Capture the cell that displays the provided text and extract its [x, y] central coordinate. 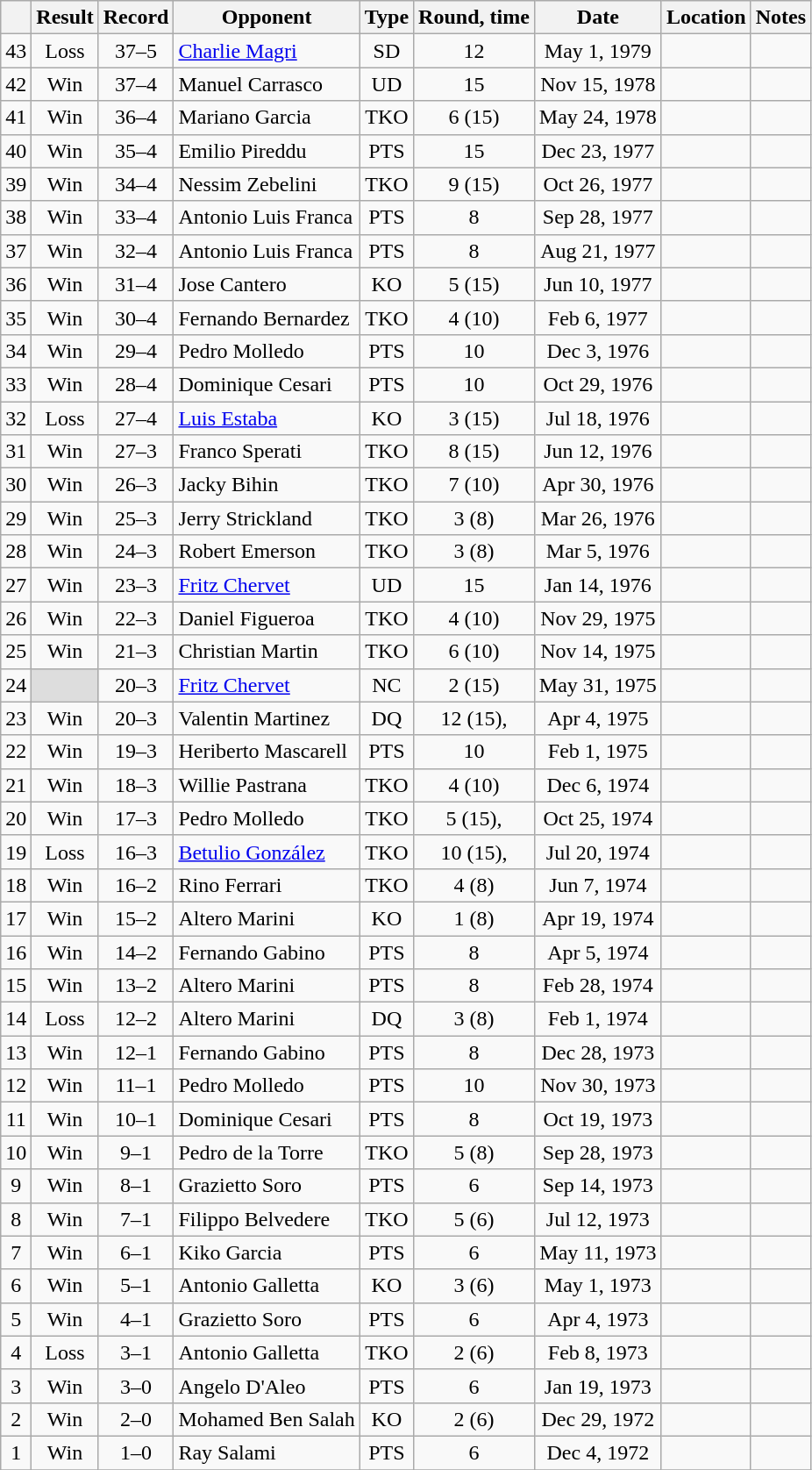
34 [16, 351]
12–2 [136, 1019]
2–0 [136, 1419]
26–3 [136, 485]
Apr 4, 1973 [598, 1319]
27–3 [136, 452]
Notes [780, 18]
Fernando Bernardez [267, 318]
17–3 [136, 818]
Pedro de la Torre [267, 1152]
3–1 [136, 1352]
Betulio González [267, 852]
37–5 [136, 51]
19 [16, 852]
Apr 4, 1975 [598, 718]
Mar 5, 1976 [598, 552]
Oct 26, 1977 [598, 184]
9–1 [136, 1152]
Filippo Belvedere [267, 1219]
May 1, 1973 [598, 1286]
24–3 [136, 552]
28–4 [136, 384]
Feb 1, 1975 [598, 752]
23–3 [136, 585]
NC [386, 685]
16–3 [136, 852]
Jerry Strickland [267, 518]
Feb 8, 1973 [598, 1352]
35 [16, 318]
3 (6) [474, 1286]
3–0 [136, 1386]
22 [16, 752]
7 (10) [474, 485]
6 (15) [474, 118]
Mar 26, 1976 [598, 518]
4–1 [136, 1319]
8 (15) [474, 452]
Nov 14, 1975 [598, 652]
15–2 [136, 918]
Jose Cantero [267, 284]
Jul 18, 1976 [598, 418]
34–4 [136, 184]
25 [16, 652]
40 [16, 151]
14–2 [136, 952]
9 (15) [474, 184]
Daniel Figueroa [267, 618]
Heriberto Mascarell [267, 752]
5 (15) [474, 284]
13–2 [136, 986]
Apr 19, 1974 [598, 918]
May 24, 1978 [598, 118]
6–1 [136, 1252]
23 [16, 718]
19–3 [136, 752]
Jan 19, 1973 [598, 1386]
22–3 [136, 618]
14 [16, 1019]
May 11, 1973 [598, 1252]
Aug 21, 1977 [598, 251]
Jul 12, 1973 [598, 1219]
16–2 [136, 885]
Manuel Carrasco [267, 84]
Valentin Martinez [267, 718]
Jun 12, 1976 [598, 452]
May 1, 1979 [598, 51]
7 [16, 1252]
Charlie Magri [267, 51]
27 [16, 585]
28 [16, 552]
Dec 6, 1974 [598, 785]
32–4 [136, 251]
Result [65, 18]
29 [16, 518]
Jun 10, 1977 [598, 284]
Nov 30, 1973 [598, 1086]
1 (8) [474, 918]
Dec 3, 1976 [598, 351]
5–1 [136, 1286]
27–4 [136, 418]
38 [16, 218]
Feb 6, 1977 [598, 318]
4 (8) [474, 885]
May 31, 1975 [598, 685]
Dec 28, 1973 [598, 1053]
25–3 [136, 518]
Willie Pastrana [267, 785]
Jun 7, 1974 [598, 885]
Nov 15, 1978 [598, 84]
5 (15), [474, 818]
Nessim Zebelini [267, 184]
36–4 [136, 118]
8–1 [136, 1186]
Emilio Pireddu [267, 151]
Jul 20, 1974 [598, 852]
24 [16, 685]
2 [16, 1419]
SD [386, 51]
Dec 23, 1977 [598, 151]
12 (15), [474, 718]
Location [706, 18]
Record [136, 18]
41 [16, 118]
21–3 [136, 652]
Sep 28, 1973 [598, 1152]
39 [16, 184]
Jan 14, 1976 [598, 585]
35–4 [136, 151]
6 (10) [474, 652]
1 [16, 1452]
37–4 [136, 84]
16 [16, 952]
20 [16, 818]
1–0 [136, 1452]
30 [16, 485]
42 [16, 84]
9 [16, 1186]
Apr 30, 1976 [598, 485]
Luis Estaba [267, 418]
18 [16, 885]
37 [16, 251]
30–4 [136, 318]
29–4 [136, 351]
12–1 [136, 1053]
5 (8) [474, 1152]
Robert Emerson [267, 552]
7–1 [136, 1219]
4 [16, 1352]
Type [386, 18]
Kiko Garcia [267, 1252]
5 (6) [474, 1219]
10–1 [136, 1119]
10 (15), [474, 852]
Franco Sperati [267, 452]
Dec 29, 1972 [598, 1419]
Feb 28, 1974 [598, 986]
17 [16, 918]
Jacky Bihin [267, 485]
18–3 [136, 785]
13 [16, 1053]
Angelo D'Aleo [267, 1386]
2 (15) [474, 685]
Oct 25, 1974 [598, 818]
3 (15) [474, 418]
32 [16, 418]
Feb 1, 1974 [598, 1019]
Ray Salami [267, 1452]
Nov 29, 1975 [598, 618]
Dec 4, 1972 [598, 1452]
Oct 29, 1976 [598, 384]
Mohamed Ben Salah [267, 1419]
31 [16, 452]
36 [16, 284]
11–1 [136, 1086]
5 [16, 1319]
Oct 19, 1973 [598, 1119]
Sep 14, 1973 [598, 1186]
33 [16, 384]
Rino Ferrari [267, 885]
26 [16, 618]
Apr 5, 1974 [598, 952]
43 [16, 51]
33–4 [136, 218]
Round, time [474, 18]
3 [16, 1386]
Mariano Garcia [267, 118]
31–4 [136, 284]
Sep 28, 1977 [598, 218]
11 [16, 1119]
21 [16, 785]
Christian Martin [267, 652]
Date [598, 18]
Opponent [267, 18]
